Output the (X, Y) coordinate of the center of the cell containing the given text.  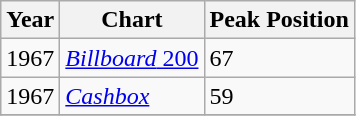
Chart (132, 20)
67 (279, 58)
59 (279, 96)
Billboard 200 (132, 58)
Peak Position (279, 20)
Year (30, 20)
Cashbox (132, 96)
